Provide the [x, y] coordinate of the cell's center where the given text is located.  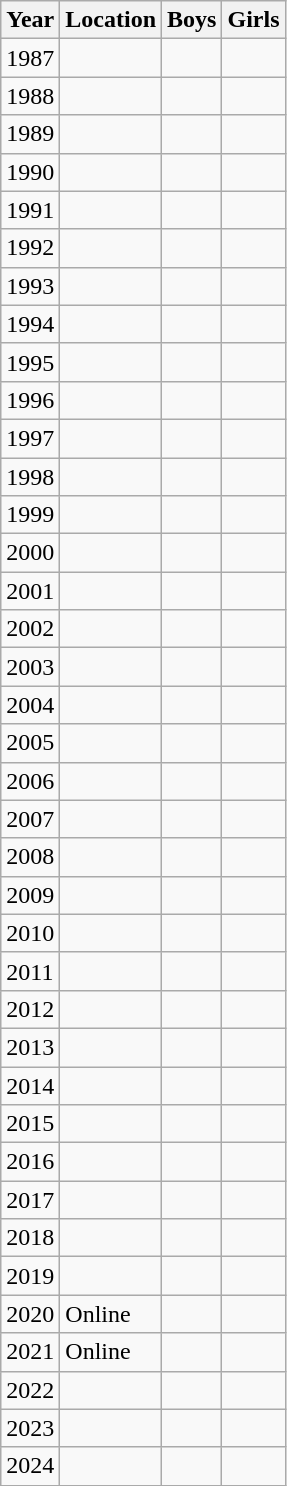
2013 [30, 1047]
2009 [30, 895]
Girls [254, 20]
2016 [30, 1162]
Location [111, 20]
1989 [30, 134]
2024 [30, 1466]
1996 [30, 400]
Year [30, 20]
1994 [30, 324]
Boys [192, 20]
1992 [30, 248]
2010 [30, 933]
2007 [30, 819]
1999 [30, 515]
2014 [30, 1085]
2000 [30, 553]
2008 [30, 857]
1991 [30, 210]
2011 [30, 971]
2019 [30, 1276]
2017 [30, 1200]
1987 [30, 58]
2015 [30, 1124]
1988 [30, 96]
2023 [30, 1428]
2022 [30, 1390]
2012 [30, 1009]
2001 [30, 591]
2021 [30, 1352]
2005 [30, 743]
1993 [30, 286]
1990 [30, 172]
1995 [30, 362]
1997 [30, 438]
2006 [30, 781]
2004 [30, 705]
2020 [30, 1314]
2003 [30, 667]
1998 [30, 477]
2002 [30, 629]
2018 [30, 1238]
